Extract the [X, Y] coordinate from the center of the cell holding the provided text.  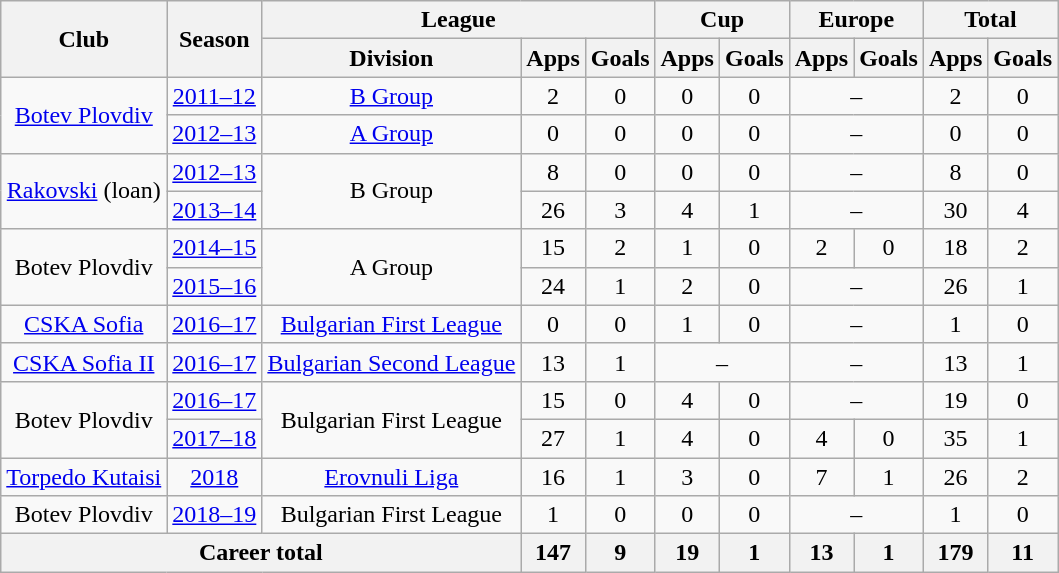
16 [553, 477]
Erovnuli Liga [392, 477]
9 [620, 553]
Torpedo Kutaisi [84, 477]
Bulgarian Second League [392, 362]
35 [955, 438]
Europe [856, 20]
2015–16 [214, 286]
18 [955, 248]
Rakovski (loan) [84, 191]
2018 [214, 477]
CSKA Sofia II [84, 362]
2017–18 [214, 438]
Season [214, 39]
2014–15 [214, 248]
2018–19 [214, 515]
Cup [722, 20]
2013–14 [214, 210]
2011–12 [214, 96]
11 [1023, 553]
147 [553, 553]
Division [392, 58]
27 [553, 438]
Career total [261, 553]
CSKA Sofia [84, 324]
League [458, 20]
179 [955, 553]
7 [821, 477]
Club [84, 39]
30 [955, 210]
24 [553, 286]
Total [990, 20]
